Search for the cell housing the specified text and yield its [X, Y] center coordinate. 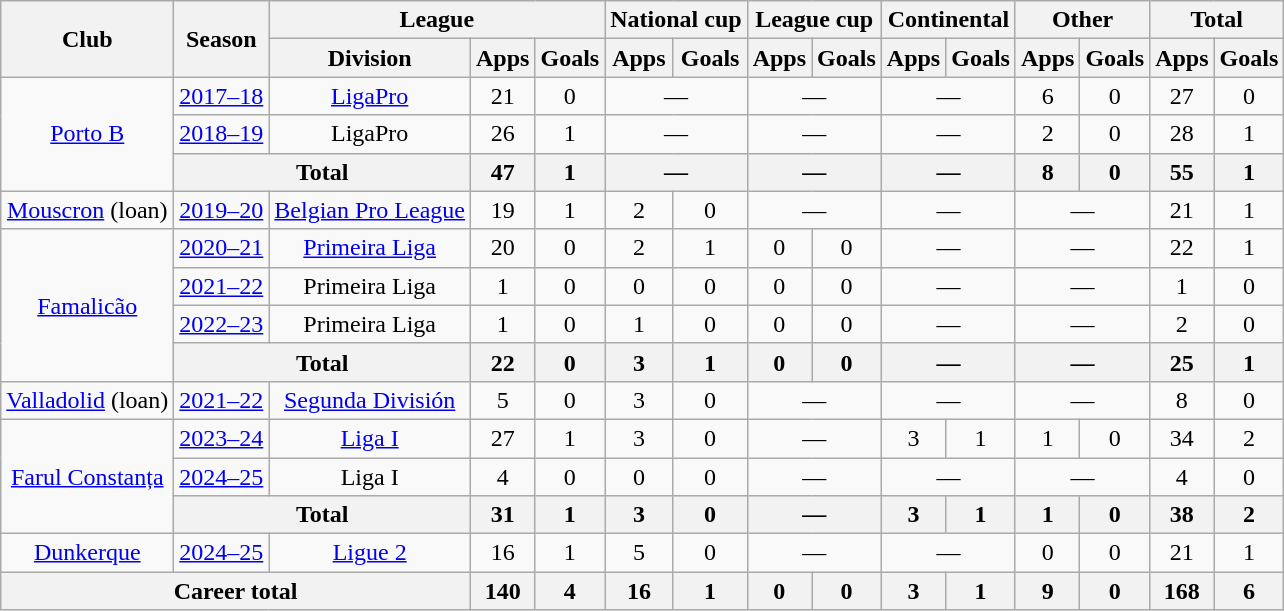
Mouscron (loan) [88, 210]
140 [503, 591]
34 [1182, 438]
Continental [948, 20]
168 [1182, 591]
Career total [236, 591]
25 [1182, 362]
National cup [676, 20]
Dunkerque [88, 553]
Club [88, 39]
2018–19 [222, 134]
Belgian Pro League [370, 210]
Other [1082, 20]
38 [1182, 515]
2023–24 [222, 438]
League cup [814, 20]
League [437, 20]
9 [1047, 591]
2019–20 [222, 210]
Segunda División [370, 400]
55 [1182, 172]
2020–21 [222, 248]
Ligue 2 [370, 553]
Valladolid (loan) [88, 400]
Division [370, 58]
31 [503, 515]
Farul Constanța [88, 476]
28 [1182, 134]
Season [222, 39]
47 [503, 172]
Famalicão [88, 305]
Porto B [88, 134]
20 [503, 248]
19 [503, 210]
26 [503, 134]
2022–23 [222, 324]
2017–18 [222, 96]
